Extract the [X, Y] coordinate from the center of the cell holding the provided text.  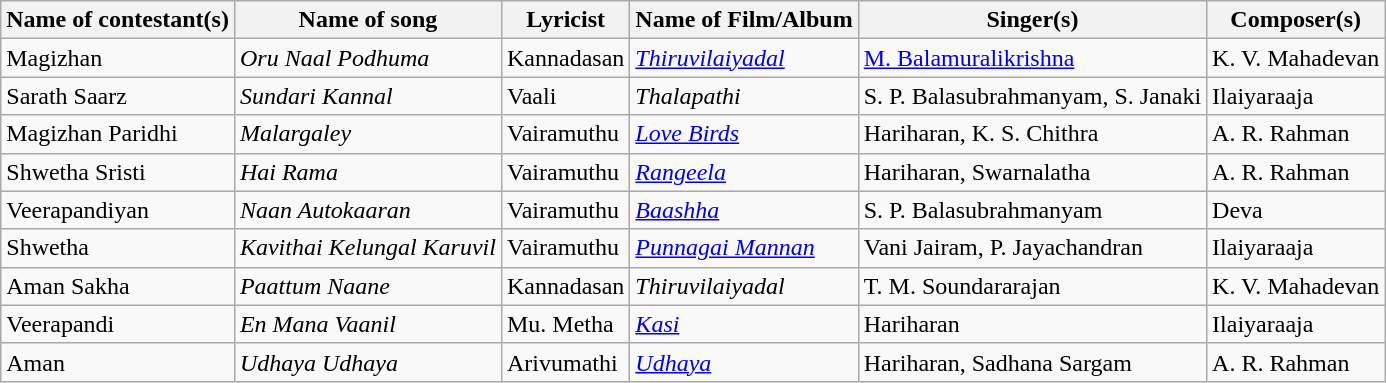
Aman [118, 362]
En Mana Vaanil [368, 324]
M. Balamuralikrishna [1032, 58]
Vaali [565, 96]
Name of contestant(s) [118, 20]
Arivumathi [565, 362]
Lyricist [565, 20]
Sarath Saarz [118, 96]
Name of song [368, 20]
Magizhan [118, 58]
Shwetha [118, 248]
Deva [1296, 210]
S. P. Balasubrahmanyam [1032, 210]
S. P. Balasubrahmanyam, S. Janaki [1032, 96]
Kasi [744, 324]
Composer(s) [1296, 20]
Singer(s) [1032, 20]
Hariharan, Sadhana Sargam [1032, 362]
Thalapathi [744, 96]
Oru Naal Podhuma [368, 58]
Paattum Naane [368, 286]
Sundari Kannal [368, 96]
Baashha [744, 210]
Punnagai Mannan [744, 248]
Magizhan Paridhi [118, 134]
Love Birds [744, 134]
Udhaya Udhaya [368, 362]
Naan Autokaaran [368, 210]
Shwetha Sristi [118, 172]
Udhaya [744, 362]
Aman Sakha [118, 286]
Hariharan, K. S. Chithra [1032, 134]
Malargaley [368, 134]
Kavithai Kelungal Karuvil [368, 248]
Hai Rama [368, 172]
Hariharan, Swarnalatha [1032, 172]
Vani Jairam, P. Jayachandran [1032, 248]
Hariharan [1032, 324]
Veerapandi [118, 324]
Veerapandiyan [118, 210]
Rangeela [744, 172]
T. M. Soundararajan [1032, 286]
Mu. Metha [565, 324]
Name of Film/Album [744, 20]
